Determine the [x, y] coordinate at the center of the cell enclosing the given text.  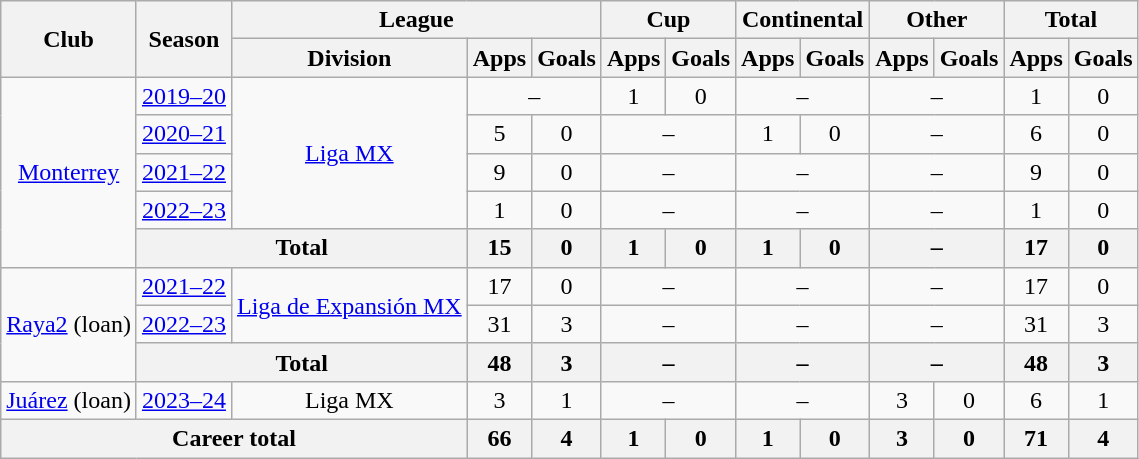
Monterrey [69, 172]
Career total [234, 438]
Liga de Expansión MX [349, 305]
66 [499, 438]
Season [184, 39]
Continental [803, 20]
71 [1036, 438]
Division [349, 58]
5 [499, 134]
2023–24 [184, 400]
15 [499, 248]
Cup [668, 20]
Juárez (loan) [69, 400]
2019–20 [184, 96]
League [416, 20]
Other [937, 20]
Raya2 (loan) [69, 324]
2020–21 [184, 134]
Club [69, 39]
